Return the (X, Y) coordinate for the center point of the cell that contains the specified text.  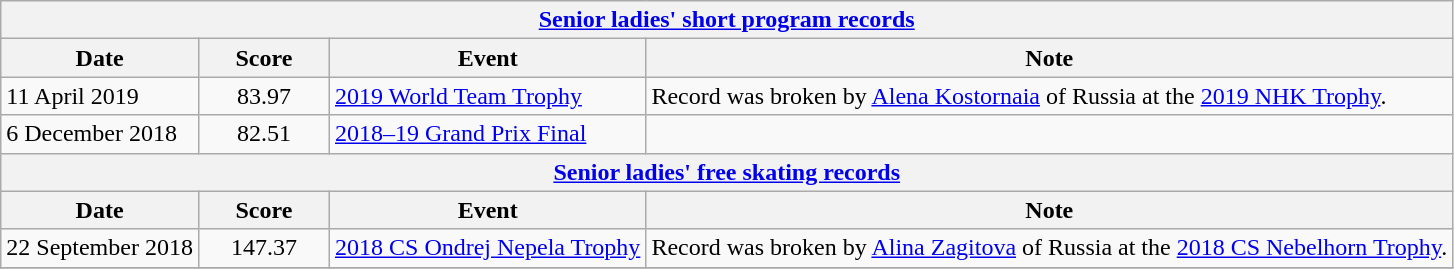
11 April 2019 (100, 96)
82.51 (264, 134)
83.97 (264, 96)
Senior ladies' short program records (727, 20)
6 December 2018 (100, 134)
2018 CS Ondrej Nepela Trophy (488, 248)
2018–19 Grand Prix Final (488, 134)
147.37 (264, 248)
Senior ladies' free skating records (727, 172)
22 September 2018 (100, 248)
Record was broken by Alina Zagitova of Russia at the 2018 CS Nebelhorn Trophy. (1050, 248)
2019 World Team Trophy (488, 96)
Record was broken by Alena Kostornaia of Russia at the 2019 NHK Trophy. (1050, 96)
